Detect which cell encompasses the target text, then output its (x, y) center coordinate. 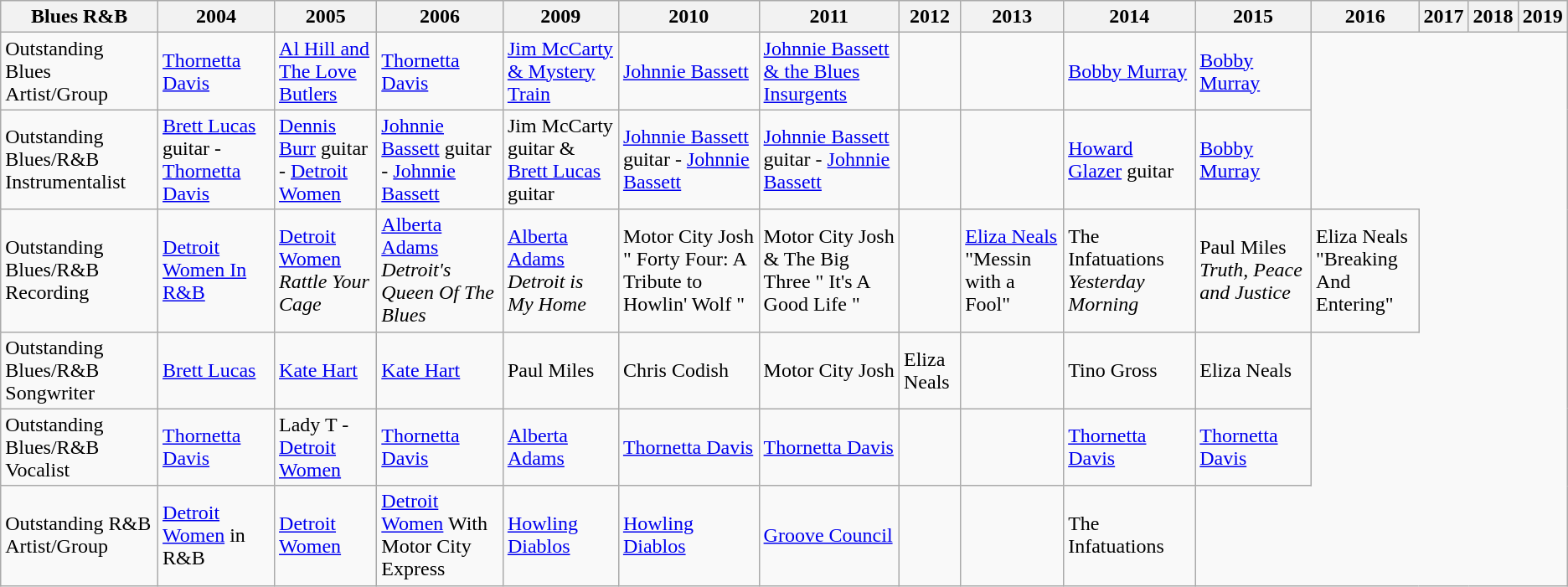
2016 (1364, 17)
2018 (1493, 17)
Outstanding Blues/R&B Instrumentalist (80, 159)
Tino Gross (1129, 370)
Detroit Women (326, 536)
Detroit Women Rattle Your Cage (326, 270)
Brett Lucas guitar - Thornetta Davis (216, 159)
Dennis Burr guitar - Detroit Women (326, 159)
Outstanding Blues/R&B Recording (80, 270)
Outstanding Blues Artist/Group (80, 71)
2012 (930, 17)
Groove Council (829, 536)
2006 (441, 17)
Alberta Adams Detroit's Queen Of The Blues (441, 270)
Alberta Adams Detroit is My Home (560, 270)
Jim McCarty & Mystery Train (560, 71)
2005 (326, 17)
2009 (560, 17)
The Infatuations Yesterday Morning (1129, 270)
2015 (1253, 17)
Johnnie Bassett & the Blues Insurgents (829, 71)
Motor City Josh & The Big Three " It's A Good Life " (829, 270)
Motor City Josh (829, 370)
Blues R&B (80, 17)
Lady T - Detroit Women (326, 447)
Motor City Josh " Forty Four: A Tribute to Howlin' Wolf " (689, 270)
Johnnie Bassett (689, 71)
Outstanding Blues/R&B Songwriter (80, 370)
Paul Miles Truth, Peace and Justice (1253, 270)
2019 (1543, 17)
Alberta Adams (560, 447)
Outstanding R&B Artist/Group (80, 536)
2004 (216, 17)
Paul Miles (560, 370)
Howard Glazer guitar (1129, 159)
Jim McCarty guitar & Brett Lucas guitar (560, 159)
Eliza Neals"Breaking And Entering" (1364, 270)
Detroit Women With Motor City Express (441, 536)
2010 (689, 17)
Detroit Women in R&B (216, 536)
Outstanding Blues/R&B Vocalist (80, 447)
Eliza Neals "Messin with a Fool" (1012, 270)
2011 (829, 17)
The Infatuations (1129, 536)
Chris Codish (689, 370)
Brett Lucas (216, 370)
Al Hill and The Love Butlers (326, 71)
2014 (1129, 17)
2013 (1012, 17)
Detroit Women In R&B (216, 270)
2017 (1444, 17)
